Locate the cell with the specified text and output its [X, Y] center coordinate. 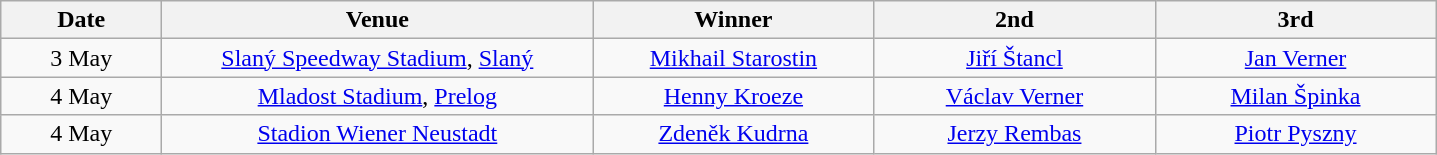
Henny Kroeze [734, 96]
3rd [1296, 20]
Zdeněk Kudrna [734, 134]
Milan Špinka [1296, 96]
Venue [378, 20]
Mikhail Starostin [734, 58]
Václav Verner [1014, 96]
2nd [1014, 20]
3 May [82, 58]
Jiří Štancl [1014, 58]
Stadion Wiener Neustadt [378, 134]
Mladost Stadium, Prelog [378, 96]
Winner [734, 20]
Piotr Pyszny [1296, 134]
Jerzy Rembas [1014, 134]
Jan Verner [1296, 58]
Date [82, 20]
Slaný Speedway Stadium, Slaný [378, 58]
